Extract the (X, Y) coordinate from the center of the cell holding the provided text.  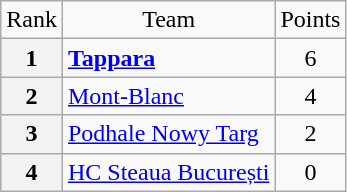
6 (310, 58)
Points (310, 20)
Tappara (168, 58)
Mont-Blanc (168, 96)
3 (32, 134)
Team (168, 20)
1 (32, 58)
Podhale Nowy Targ (168, 134)
Rank (32, 20)
0 (310, 172)
HC Steaua București (168, 172)
